Locate the cell with the specified text and output its [X, Y] center coordinate. 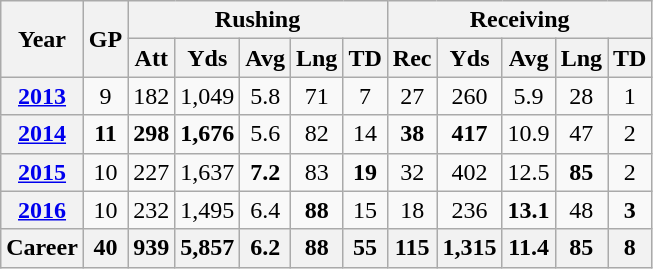
1,495 [208, 210]
14 [365, 134]
83 [316, 172]
182 [152, 96]
32 [412, 172]
5.8 [266, 96]
115 [412, 248]
82 [316, 134]
2014 [42, 134]
18 [412, 210]
71 [316, 96]
2013 [42, 96]
1,049 [208, 96]
28 [581, 96]
1,315 [470, 248]
11.4 [528, 248]
12.5 [528, 172]
417 [470, 134]
Rushing [258, 20]
13.1 [528, 210]
27 [412, 96]
6.2 [266, 248]
1 [630, 96]
2016 [42, 210]
1,637 [208, 172]
236 [470, 210]
Att [152, 58]
GP [105, 39]
9 [105, 96]
55 [365, 248]
5,857 [208, 248]
939 [152, 248]
2015 [42, 172]
7.2 [266, 172]
260 [470, 96]
298 [152, 134]
11 [105, 134]
227 [152, 172]
15 [365, 210]
Rec [412, 58]
48 [581, 210]
6.4 [266, 210]
5.9 [528, 96]
7 [365, 96]
38 [412, 134]
Year [42, 39]
19 [365, 172]
3 [630, 210]
40 [105, 248]
Career [42, 248]
8 [630, 248]
5.6 [266, 134]
47 [581, 134]
402 [470, 172]
Receiving [520, 20]
1,676 [208, 134]
10.9 [528, 134]
232 [152, 210]
